Return the [X, Y] coordinate for the center point of the cell that contains the specified text.  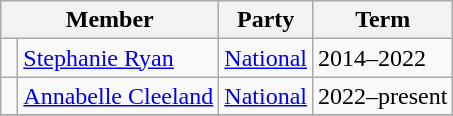
Member [110, 20]
Party [266, 20]
Term [383, 20]
2022–present [383, 96]
Annabelle Cleeland [118, 96]
2014–2022 [383, 58]
Stephanie Ryan [118, 58]
